Capture the cell that displays the provided text and extract its (x, y) central coordinate. 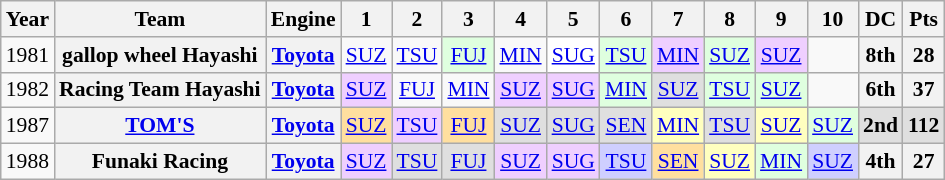
Team (160, 19)
8th (880, 55)
9 (781, 19)
2nd (880, 126)
Funaki Racing (160, 162)
Engine (304, 19)
gallop wheel Hayashi (160, 55)
2 (418, 19)
1 (366, 19)
Year (28, 19)
8 (730, 19)
1987 (28, 126)
1981 (28, 55)
6 (626, 19)
4th (880, 162)
1982 (28, 90)
TOM'S (160, 126)
Pts (924, 19)
112 (924, 126)
1988 (28, 162)
4 (521, 19)
5 (574, 19)
7 (678, 19)
Racing Team Hayashi (160, 90)
10 (832, 19)
6th (880, 90)
37 (924, 90)
27 (924, 162)
3 (468, 19)
DC (880, 19)
28 (924, 55)
